Search for the cell housing the specified text and yield its [X, Y] center coordinate. 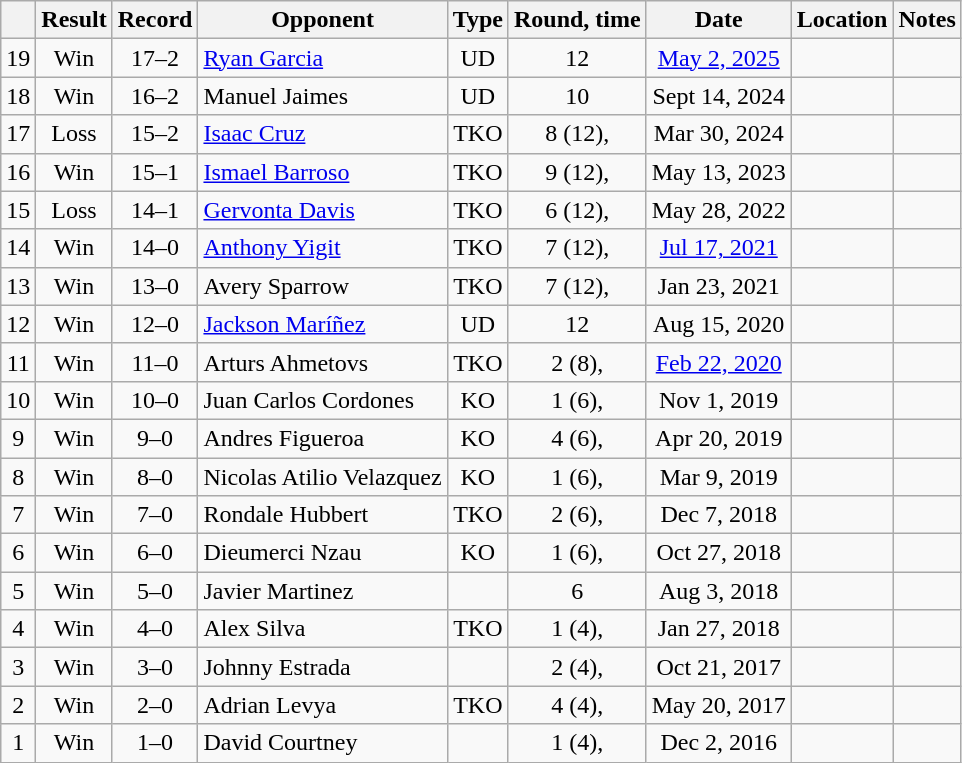
Ismael Barroso [322, 172]
Oct 21, 2017 [718, 667]
Round, time [577, 20]
Adrian Levya [322, 705]
Sept 14, 2024 [718, 96]
2 (4), [577, 667]
Type [478, 20]
2 (6), [577, 515]
17 [18, 134]
Record [155, 20]
1 [18, 743]
David Courtney [322, 743]
Oct 27, 2018 [718, 553]
Isaac Cruz [322, 134]
Jan 27, 2018 [718, 629]
Nov 1, 2019 [718, 400]
Rondale Hubbert [322, 515]
2 [18, 705]
2 (8), [577, 362]
3 [18, 667]
12–0 [155, 324]
Ryan Garcia [322, 58]
Aug 3, 2018 [718, 591]
4–0 [155, 629]
9 (12), [577, 172]
Location [842, 20]
Jackson Maríñez [322, 324]
19 [18, 58]
Result [74, 20]
May 20, 2017 [718, 705]
13 [18, 286]
Alex Silva [322, 629]
16–2 [155, 96]
15–2 [155, 134]
2–0 [155, 705]
Feb 22, 2020 [718, 362]
4 (6), [577, 438]
Nicolas Atilio Velazquez [322, 477]
May 2, 2025 [718, 58]
10–0 [155, 400]
9 [18, 438]
Jan 23, 2021 [718, 286]
18 [18, 96]
11 [18, 362]
4 (4), [577, 705]
17–2 [155, 58]
7–0 [155, 515]
Opponent [322, 20]
3–0 [155, 667]
Juan Carlos Cordones [322, 400]
Anthony Yigit [322, 248]
4 [18, 629]
Aug 15, 2020 [718, 324]
Johnny Estrada [322, 667]
1–0 [155, 743]
11–0 [155, 362]
8–0 [155, 477]
9–0 [155, 438]
Javier Martinez [322, 591]
Apr 20, 2019 [718, 438]
13–0 [155, 286]
Notes [927, 20]
Manuel Jaimes [322, 96]
16 [18, 172]
14–1 [155, 210]
Dieumerci Nzau [322, 553]
6 (12), [577, 210]
5 [18, 591]
May 13, 2023 [718, 172]
Jul 17, 2021 [718, 248]
Dec 2, 2016 [718, 743]
Gervonta Davis [322, 210]
Mar 30, 2024 [718, 134]
Date [718, 20]
6–0 [155, 553]
Andres Figueroa [322, 438]
14–0 [155, 248]
5–0 [155, 591]
May 28, 2022 [718, 210]
7 [18, 515]
8 [18, 477]
Avery Sparrow [322, 286]
Mar 9, 2019 [718, 477]
Dec 7, 2018 [718, 515]
8 (12), [577, 134]
14 [18, 248]
15 [18, 210]
Arturs Ahmetovs [322, 362]
15–1 [155, 172]
